Extract the (X, Y) coordinate from the center of the cell holding the provided text.  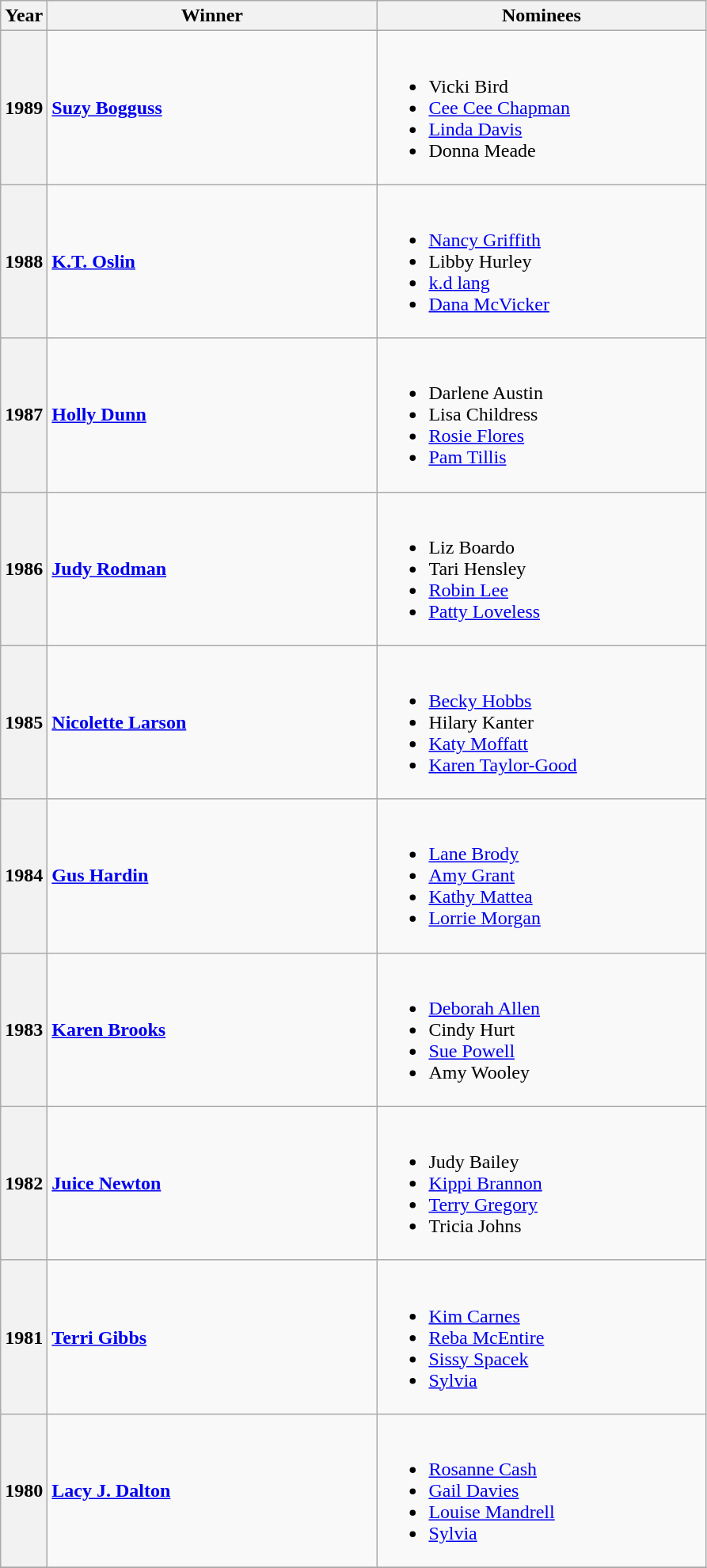
1986 (24, 569)
1984 (24, 876)
Deborah AllenCindy HurtSue PowellAmy Wooley (542, 1029)
Nancy GriffithLibby Hurleyk.d langDana McVicker (542, 261)
1982 (24, 1183)
1989 (24, 108)
Lane BrodyAmy GrantKathy MatteaLorrie Morgan (542, 876)
Holly Dunn (212, 415)
K.T. Oslin (212, 261)
Year (24, 16)
Darlene AustinLisa ChildressRosie FloresPam Tillis (542, 415)
Kim CarnesReba McEntireSissy SpacekSylvia (542, 1337)
Nominees (542, 16)
Winner (212, 16)
Karen Brooks (212, 1029)
1980 (24, 1490)
Terri Gibbs (212, 1337)
Rosanne CashGail DaviesLouise MandrellSylvia (542, 1490)
1981 (24, 1337)
1985 (24, 722)
Gus Hardin (212, 876)
Vicki BirdCee Cee ChapmanLinda DavisDonna Meade (542, 108)
Suzy Bogguss (212, 108)
Nicolette Larson (212, 722)
Judy Rodman (212, 569)
Becky HobbsHilary KanterKaty MoffattKaren Taylor-Good (542, 722)
1987 (24, 415)
Judy BaileyKippi BrannonTerry GregoryTricia Johns (542, 1183)
Juice Newton (212, 1183)
1988 (24, 261)
Lacy J. Dalton (212, 1490)
1983 (24, 1029)
Liz BoardoTari HensleyRobin LeePatty Loveless (542, 569)
